Find where the given text appears and provide that cell's center as (x, y) coordinate. 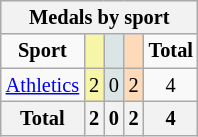
Medals by sport (100, 17)
Athletics (42, 85)
Sport (42, 51)
